Detect which cell encompasses the target text, then output its (x, y) center coordinate. 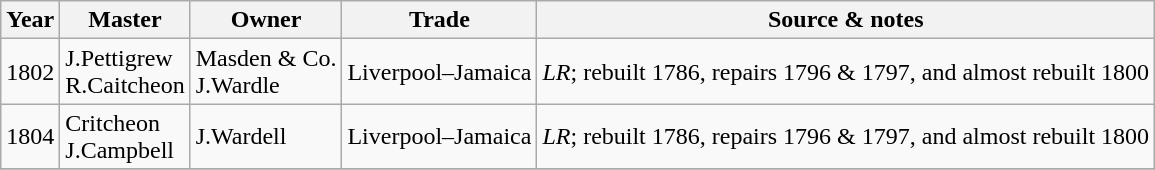
Masden & Co.J.Wardle (266, 72)
J.PettigrewR.Caitcheon (125, 72)
J.Wardell (266, 136)
CritcheonJ.Campbell (125, 136)
Owner (266, 20)
Year (30, 20)
Source & notes (846, 20)
1802 (30, 72)
Master (125, 20)
1804 (30, 136)
Trade (440, 20)
